Locate the cell with the specified text and output its [x, y] center coordinate. 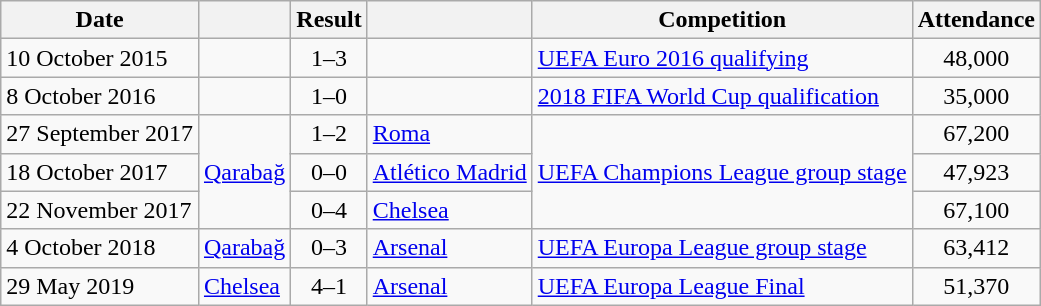
51,370 [976, 286]
22 November 2017 [100, 210]
29 May 2019 [100, 286]
27 September 2017 [100, 134]
Roma [450, 134]
Competition [722, 20]
Result [329, 20]
Date [100, 20]
UEFA Champions League group stage [722, 172]
1–3 [329, 58]
2018 FIFA World Cup qualification [722, 96]
0–0 [329, 172]
Attendance [976, 20]
4 October 2018 [100, 248]
UEFA Euro 2016 qualifying [722, 58]
35,000 [976, 96]
UEFA Europa League Final [722, 286]
UEFA Europa League group stage [722, 248]
10 October 2015 [100, 58]
0–4 [329, 210]
63,412 [976, 248]
18 October 2017 [100, 172]
8 October 2016 [100, 96]
1–0 [329, 96]
4–1 [329, 286]
67,200 [976, 134]
47,923 [976, 172]
0–3 [329, 248]
67,100 [976, 210]
Atlético Madrid [450, 172]
1–2 [329, 134]
48,000 [976, 58]
